Pinpoint the cell where the given text exists, returning its (x, y) midpoint coordinate. 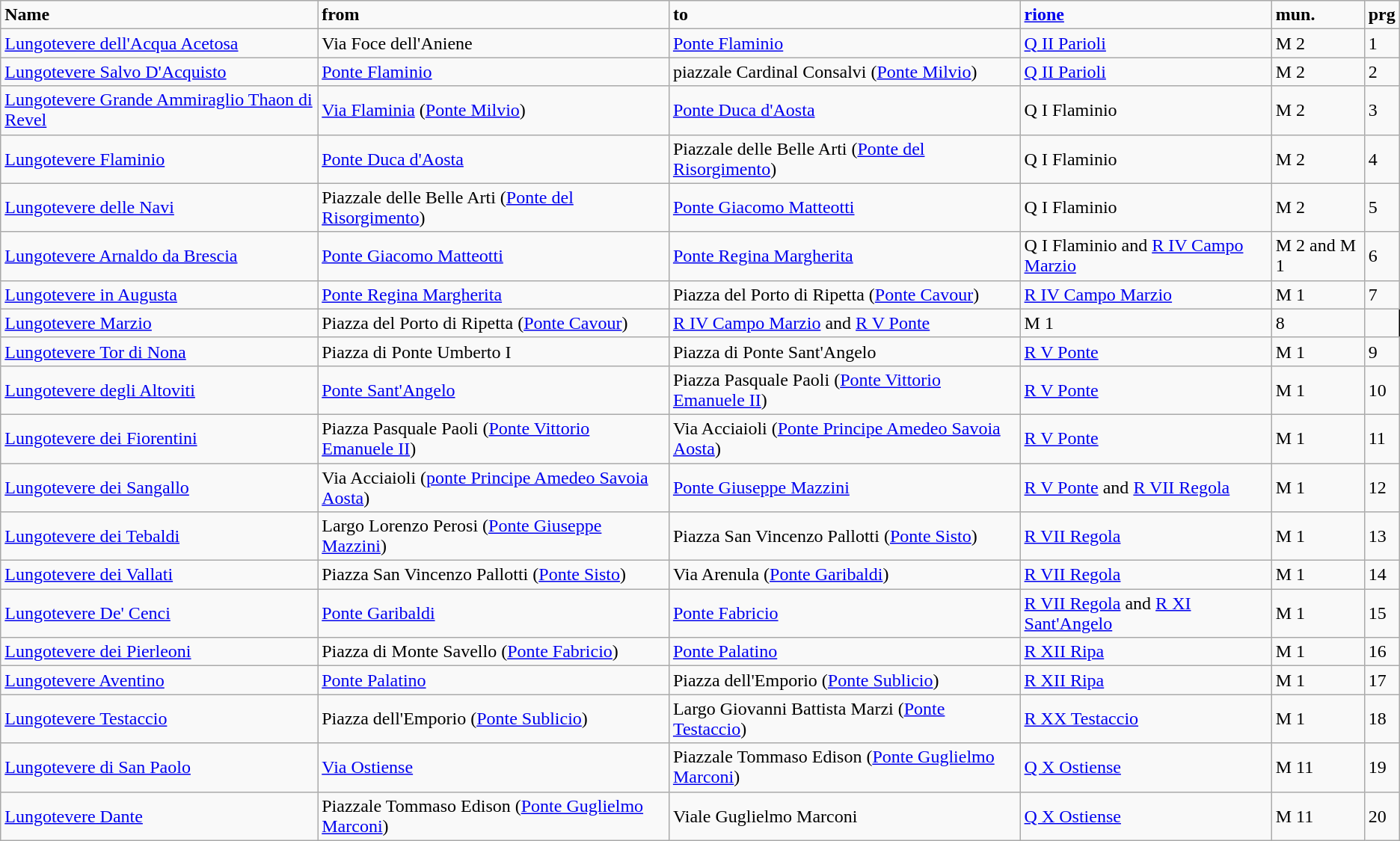
Lungotevere in Augusta (159, 295)
16 (1382, 652)
Viale Guglielmo Marconi (844, 816)
mun. (1318, 15)
Piazza di Monte Savello (Ponte Fabricio) (494, 652)
10 (1382, 390)
prg (1382, 15)
R VII Regola and R XI Sant'Angelo (1146, 613)
R XX Testaccio (1146, 719)
Lungotevere dei Pierleoni (159, 652)
Ponte Fabricio (844, 613)
3 (1382, 111)
Lungotevere dei Fiorentini (159, 438)
Lungotevere Tor di Nona (159, 351)
14 (1382, 575)
8 (1318, 323)
Name (159, 15)
15 (1382, 613)
13 (1382, 537)
Ponte Giuseppe Mazzini (844, 487)
Largo Giovanni Battista Marzi (Ponte Testaccio) (844, 719)
5 (1382, 208)
Via Acciaioli (ponte Principe Amedeo Savoia Aosta) (494, 487)
Lungotevere Arnaldo da Brescia (159, 256)
18 (1382, 719)
11 (1382, 438)
Lungotevere di San Paolo (159, 767)
Via Ostiense (494, 767)
Lungotevere Dante (159, 816)
Via Flaminia (Ponte Milvio) (494, 111)
Ponte Garibaldi (494, 613)
6 (1382, 256)
piazzale Cardinal Consalvi (Ponte Milvio) (844, 72)
Lungotevere Flaminio (159, 158)
from (494, 15)
19 (1382, 767)
Piazza di Ponte Umberto I (494, 351)
Via Foce dell'Aniene (494, 43)
Piazza di Ponte Sant'Angelo (844, 351)
Lungotevere dei Tebaldi (159, 537)
Lungotevere De' Cenci (159, 613)
Lungotevere dell'Acqua Acetosa (159, 43)
12 (1382, 487)
to (844, 15)
Lungotevere Marzio (159, 323)
Via Acciaioli (Ponte Principe Amedeo Savoia Aosta) (844, 438)
Lungotevere Grande Ammiraglio Thaon di Revel (159, 111)
20 (1382, 816)
Q I Flaminio and R IV Campo Marzio (1146, 256)
1 (1382, 43)
R IV Campo Marzio and R V Ponte (844, 323)
Lungotevere dei Vallati (159, 575)
9 (1382, 351)
2 (1382, 72)
Lungotevere Testaccio (159, 719)
Ponte Sant'Angelo (494, 390)
4 (1382, 158)
M 2 and M 1 (1318, 256)
7 (1382, 295)
Lungotevere degli Altoviti (159, 390)
Largo Lorenzo Perosi (Ponte Giuseppe Mazzini) (494, 537)
R V Ponte and R VII Regola (1146, 487)
Lungotevere Salvo D'Acquisto (159, 72)
Lungotevere dei Sangallo (159, 487)
rione (1146, 15)
17 (1382, 680)
Lungotevere Aventino (159, 680)
R IV Campo Marzio (1146, 295)
Via Arenula (Ponte Garibaldi) (844, 575)
Lungotevere delle Navi (159, 208)
